Capture the cell that displays the provided text and extract its [x, y] central coordinate. 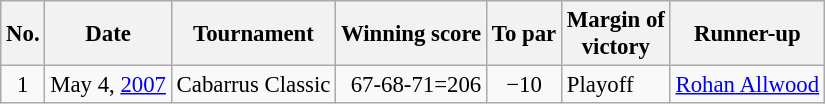
Cabarrus Classic [253, 85]
Tournament [253, 34]
1 [23, 85]
May 4, 2007 [108, 85]
No. [23, 34]
To par [524, 34]
Runner-up [747, 34]
Margin ofvictory [616, 34]
Playoff [616, 85]
Date [108, 34]
67-68-71=206 [412, 85]
Winning score [412, 34]
Rohan Allwood [747, 85]
−10 [524, 85]
